Detect which cell encompasses the target text, then output its (X, Y) center coordinate. 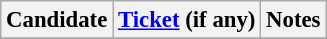
Candidate (57, 20)
Notes (294, 20)
Ticket (if any) (187, 20)
